Search for the cell housing the specified text and yield its [x, y] center coordinate. 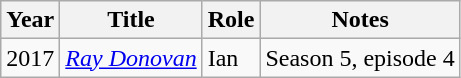
2017 [30, 58]
Ian [231, 58]
Title [131, 20]
Season 5, episode 4 [360, 58]
Role [231, 20]
Notes [360, 20]
Ray Donovan [131, 58]
Year [30, 20]
